Pinpoint the cell where the given text exists, returning its (x, y) midpoint coordinate. 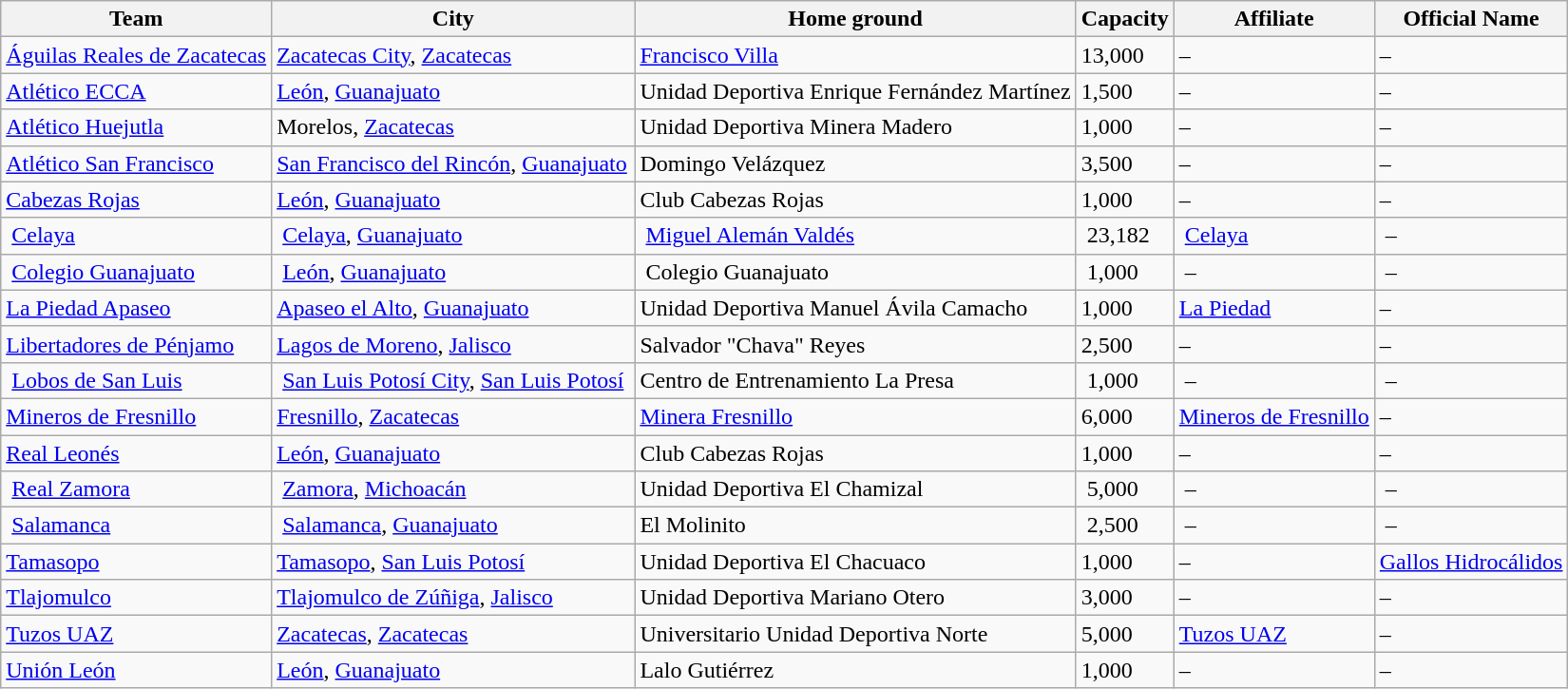
Unidad Deportiva Enrique Fernández Martínez (855, 91)
Minera Fresnillo (855, 416)
Unidad Deportiva Minera Madero (855, 127)
Unión León (137, 670)
Zacatecas City, Zacatecas (453, 55)
Zacatecas, Zacatecas (453, 634)
La Piedad (1273, 308)
Unidad Deportiva El Chamizal (855, 489)
3,500 (1125, 163)
Centro de Entrenamiento La Presa (855, 380)
Salvador "Chava" Reyes (855, 344)
Francisco Villa (855, 55)
Unidad Deportiva El Chacuaco (855, 562)
6,000 (1125, 416)
13,000 (1125, 55)
Atlético Huejutla (137, 127)
Celaya, Guanajuato (453, 236)
Salamanca, Guanajuato (453, 526)
Zamora, Michoacán (453, 489)
Team (137, 19)
Tlajomulco de Zúñiga, Jalisco (453, 598)
Lagos de Moreno, Jalisco (453, 344)
Real Leonés (137, 453)
Miguel Alemán Valdés (855, 236)
Unidad Deportiva Manuel Ávila Camacho (855, 308)
San Luis Potosí City, San Luis Potosí (453, 380)
Tamasopo, San Luis Potosí (453, 562)
Universitario Unidad Deportiva Norte (855, 634)
La Piedad Apaseo (137, 308)
Domingo Velázquez (855, 163)
Tamasopo (137, 562)
Fresnillo, Zacatecas (453, 416)
23,182 (1125, 236)
3,000 (1125, 598)
Home ground (855, 19)
Real Zamora (137, 489)
Apaseo el Alto, Guanajuato (453, 308)
Lalo Gutiérrez (855, 670)
Atlético San Francisco (137, 163)
Atlético ECCA (137, 91)
Capacity (1125, 19)
Cabezas Rojas (137, 200)
Gallos Hidrocálidos (1471, 562)
Salamanca (137, 526)
Morelos, Zacatecas (453, 127)
San Francisco del Rincón, Guanajuato (453, 163)
Tlajomulco (137, 598)
Libertadores de Pénjamo (137, 344)
Águilas Reales de Zacatecas (137, 55)
Affiliate (1273, 19)
City (453, 19)
Unidad Deportiva Mariano Otero (855, 598)
1,500 (1125, 91)
Official Name (1471, 19)
Lobos de San Luis (137, 380)
El Molinito (855, 526)
